Capture the cell that displays the provided text and extract its [X, Y] central coordinate. 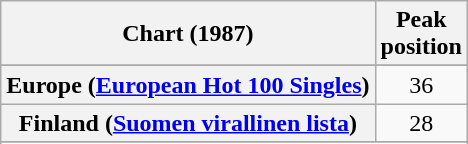
Peakposition [421, 34]
Finland (Suomen virallinen lista) [188, 123]
Europe (European Hot 100 Singles) [188, 85]
Chart (1987) [188, 34]
36 [421, 85]
28 [421, 123]
